Pinpoint the cell where the given text exists, returning its [X, Y] midpoint coordinate. 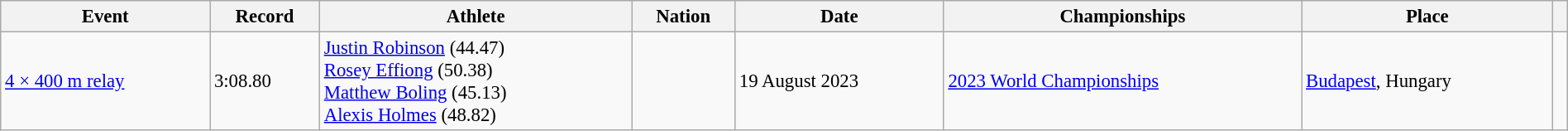
Place [1427, 17]
Championships [1123, 17]
4 × 400 m relay [106, 81]
Event [106, 17]
Date [839, 17]
Record [265, 17]
Athlete [475, 17]
Budapest, Hungary [1427, 81]
3:08.80 [265, 81]
2023 World Championships [1123, 81]
Justin Robinson (44.47)Rosey Effiong (50.38)Matthew Boling (45.13)Alexis Holmes (48.82) [475, 81]
Nation [683, 17]
19 August 2023 [839, 81]
